Locate the cell with the specified text and output its (X, Y) center coordinate. 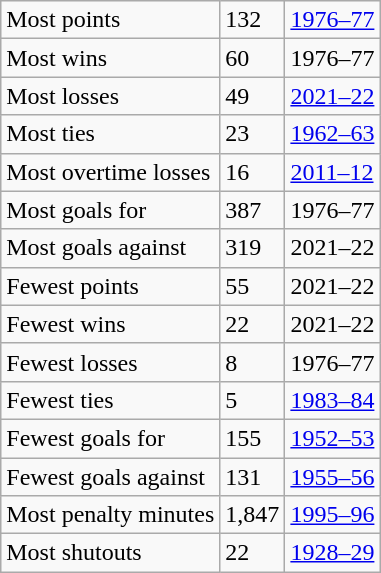
60 (252, 58)
8 (252, 362)
5 (252, 400)
Fewest goals against (110, 477)
Most shutouts (110, 553)
1995–96 (332, 515)
55 (252, 286)
Most goals against (110, 248)
Fewest wins (110, 324)
Fewest ties (110, 400)
Most ties (110, 134)
319 (252, 248)
1983–84 (332, 400)
23 (252, 134)
131 (252, 477)
Fewest points (110, 286)
1955–56 (332, 477)
Most points (110, 20)
132 (252, 20)
1962–63 (332, 134)
Most wins (110, 58)
1,847 (252, 515)
Most penalty minutes (110, 515)
Fewest losses (110, 362)
Most goals for (110, 210)
49 (252, 96)
2011–12 (332, 172)
Most overtime losses (110, 172)
1952–53 (332, 438)
387 (252, 210)
Most losses (110, 96)
16 (252, 172)
1928–29 (332, 553)
Fewest goals for (110, 438)
155 (252, 438)
